Return the (x, y) coordinate for the center point of the cell that contains the specified text.  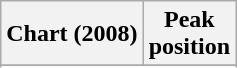
Chart (2008) (72, 34)
Peakposition (189, 34)
